Capture the cell that displays the provided text and extract its (X, Y) central coordinate. 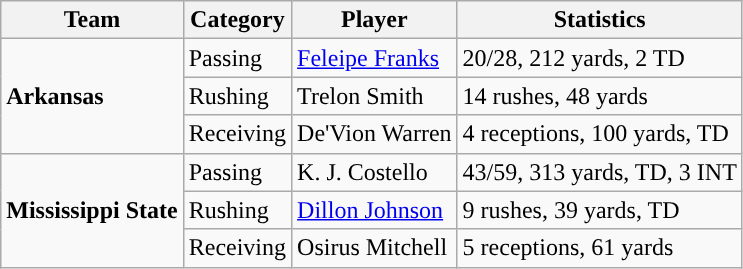
Osirus Mitchell (375, 248)
5 receptions, 61 yards (600, 248)
Arkansas (92, 96)
4 receptions, 100 yards, TD (600, 134)
43/59, 313 yards, TD, 3 INT (600, 172)
9 rushes, 39 yards, TD (600, 210)
K. J. Costello (375, 172)
Category (237, 20)
Mississippi State (92, 210)
Dillon Johnson (375, 210)
Trelon Smith (375, 96)
20/28, 212 yards, 2 TD (600, 58)
Player (375, 20)
Team (92, 20)
Statistics (600, 20)
De'Vion Warren (375, 134)
14 rushes, 48 yards (600, 96)
Feleipe Franks (375, 58)
